Scan for the cell matching the given text and deliver its (x, y) coordinate at center. 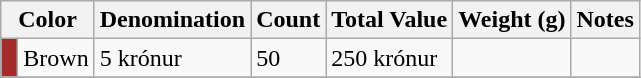
Weight (g) (512, 20)
Count (288, 20)
Notes (605, 20)
Total Value (390, 20)
Color (48, 20)
Brown (56, 58)
5 krónur (172, 58)
Denomination (172, 20)
50 (288, 58)
250 krónur (390, 58)
